Find where the given text appears and provide that cell's center as (X, Y) coordinate. 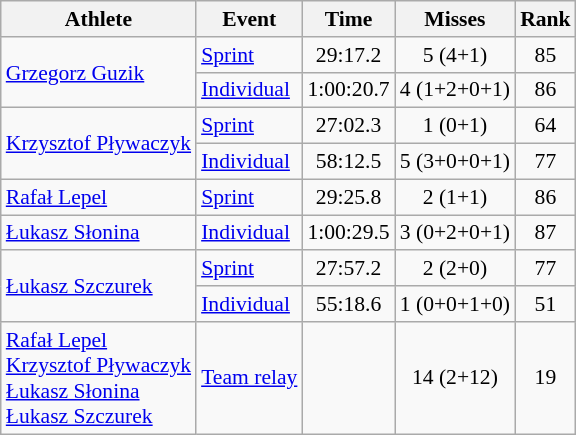
27:57.2 (348, 269)
Event (249, 19)
Grzegorz Guzik (98, 72)
55:18.6 (348, 304)
29:17.2 (348, 55)
Rafał LepelKrzysztof PływaczykŁukasz SłoninaŁukasz Szczurek (98, 378)
Time (348, 19)
27:02.3 (348, 126)
1:00:20.7 (348, 90)
5 (4+1) (455, 55)
29:25.8 (348, 197)
3 (0+2+0+1) (455, 233)
64 (546, 126)
1:00:29.5 (348, 233)
Team relay (249, 378)
1 (0+1) (455, 126)
Rank (546, 19)
5 (3+0+0+1) (455, 162)
2 (2+0) (455, 269)
Misses (455, 19)
Łukasz Słonina (98, 233)
85 (546, 55)
4 (1+2+0+1) (455, 90)
Athlete (98, 19)
58:12.5 (348, 162)
87 (546, 233)
Rafał Lepel (98, 197)
Łukasz Szczurek (98, 286)
51 (546, 304)
14 (2+12) (455, 378)
Krzysztof Pływaczyk (98, 144)
2 (1+1) (455, 197)
1 (0+0+1+0) (455, 304)
19 (546, 378)
